For the text-containing cell, return its midpoint in (X, Y) coordinate format. 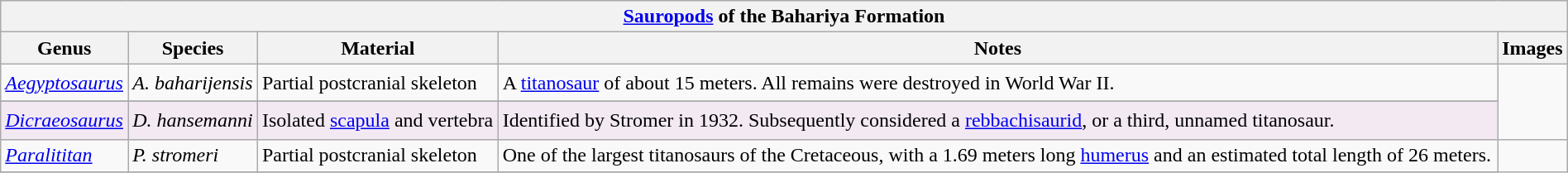
P. stromeri (194, 156)
One of the largest titanosaurs of the Cretaceous, with a 1.69 meters long humerus and an estimated total length of 26 meters. (997, 156)
D. hansemanni (194, 121)
Dicraeosaurus (65, 121)
Paralititan (65, 156)
Images (1533, 48)
Identified by Stromer in 1932. Subsequently considered a rebbachisaurid, or a third, unnamed titanosaur. (997, 121)
Genus (65, 48)
Aegyptosaurus (65, 83)
Species (194, 48)
A titanosaur of about 15 meters. All remains were destroyed in World War II. (997, 83)
Sauropods of the Bahariya Formation (784, 17)
A. baharijensis (194, 83)
Notes (997, 48)
Material (377, 48)
Isolated scapula and vertebra (377, 121)
